Detect which cell encompasses the target text, then output its [X, Y] center coordinate. 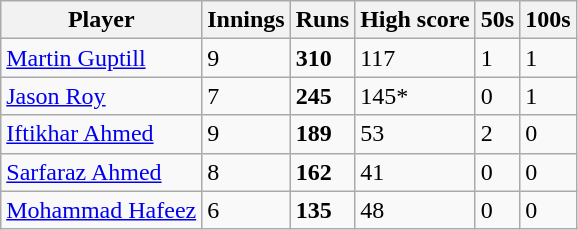
Jason Roy [102, 96]
7 [246, 96]
162 [322, 172]
135 [322, 210]
50s [497, 20]
245 [322, 96]
Iftikhar Ahmed [102, 134]
117 [416, 58]
6 [246, 210]
145* [416, 96]
Innings [246, 20]
100s [548, 20]
310 [322, 58]
2 [497, 134]
189 [322, 134]
48 [416, 210]
Martin Guptill [102, 58]
Runs [322, 20]
8 [246, 172]
53 [416, 134]
Player [102, 20]
41 [416, 172]
High score [416, 20]
Mohammad Hafeez [102, 210]
Sarfaraz Ahmed [102, 172]
